Locate the cell with the specified text and output its (X, Y) center coordinate. 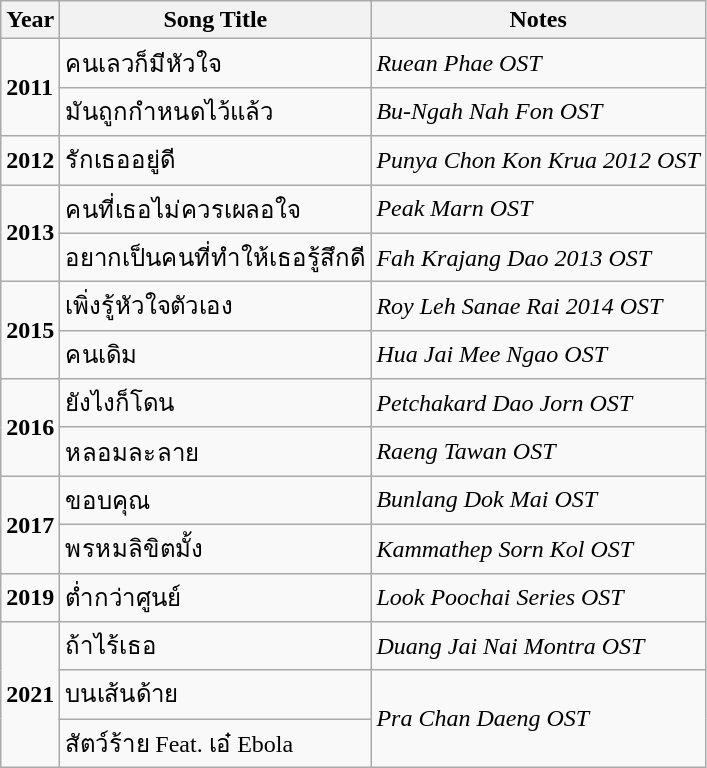
Fah Krajang Dao 2013 OST (538, 258)
ยังไงก็โดน (216, 404)
2021 (30, 695)
2016 (30, 428)
Roy Leh Sanae Rai 2014 OST (538, 306)
ขอบคุณ (216, 500)
Bu-Ngah Nah Fon OST (538, 112)
บนเส้นด้าย (216, 694)
Bunlang Dok Mai OST (538, 500)
คนที่เธอไม่ควรเผลอใจ (216, 208)
Peak Marn OST (538, 208)
Kammathep Sorn Kol OST (538, 548)
ต่ำกว่าศูนย์ (216, 598)
Duang Jai Nai Montra OST (538, 646)
2013 (30, 232)
คนเลวก็มีหัวใจ (216, 64)
2017 (30, 524)
Punya Chon Kon Krua 2012 OST (538, 160)
ถ้าไร้เธอ (216, 646)
เพิ่งรู้หัวใจตัวเอง (216, 306)
Year (30, 20)
Ruean Phae OST (538, 64)
Raeng Tawan OST (538, 452)
Song Title (216, 20)
อยากเป็นคนที่ทำให้เธอรู้สึกดี (216, 258)
2019 (30, 598)
สัตว์ร้าย Feat. เอ๋ Ebola (216, 744)
มันถูกกำหนดไว้แล้ว (216, 112)
พรหมลิขิตมั้ง (216, 548)
Pra Chan Daeng OST (538, 718)
Look Poochai Series OST (538, 598)
Hua Jai Mee Ngao OST (538, 354)
2015 (30, 330)
คนเดิม (216, 354)
Petchakard Dao Jorn OST (538, 404)
2012 (30, 160)
รักเธออยู่ดี (216, 160)
2011 (30, 88)
Notes (538, 20)
หลอมละลาย (216, 452)
